Identify which cell holds the provided text, then report its [X, Y] central coordinate. 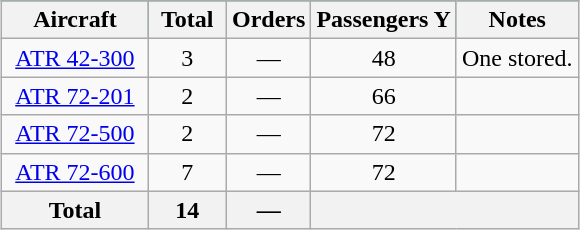
66 [384, 96]
ATR 42-300 [75, 58]
Aircraft [75, 20]
14 [188, 210]
Notes [517, 20]
Passengers Y [384, 20]
ATR 72-500 [75, 134]
ATR 72-600 [75, 172]
48 [384, 58]
3 [188, 58]
ATR 72-201 [75, 96]
One stored. [517, 58]
7 [188, 172]
Orders [269, 20]
